Detect which cell encompasses the target text, then output its [x, y] center coordinate. 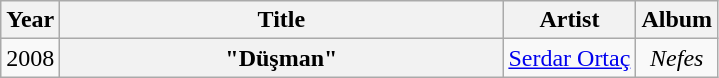
"Düşman" [282, 58]
2008 [30, 58]
Album [677, 20]
Artist [570, 20]
Nefes [677, 58]
Year [30, 20]
Serdar Ortaç [570, 58]
Title [282, 20]
